Return the [x, y] coordinate for the center point of the cell that contains the specified text.  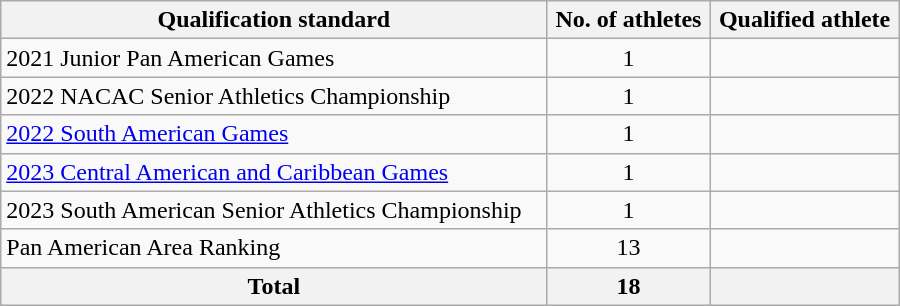
Qualification standard [274, 20]
13 [628, 248]
Total [274, 286]
2022 South American Games [274, 134]
18 [628, 286]
2021 Junior Pan American Games [274, 58]
2023 Central American and Caribbean Games [274, 172]
Qualified athlete [804, 20]
No. of athletes [628, 20]
2023 South American Senior Athletics Championship [274, 210]
2022 NACAC Senior Athletics Championship [274, 96]
Pan American Area Ranking [274, 248]
